Identify which cell holds the provided text, then report its [x, y] central coordinate. 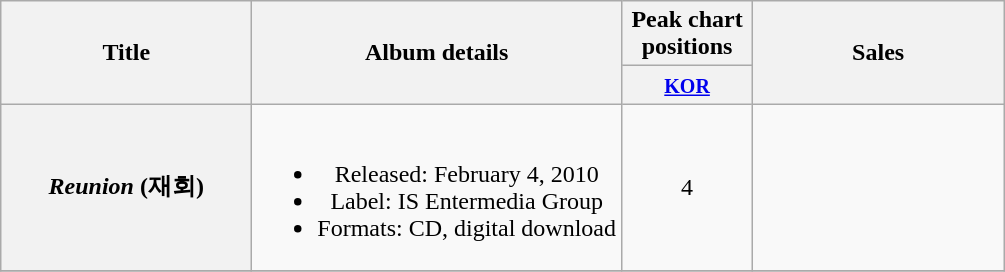
Sales [878, 52]
KOR [688, 85]
Album details [437, 52]
4 [688, 188]
Released: February 4, 2010Label: IS Entermedia GroupFormats: CD, digital download [437, 188]
Peak chart positions [688, 34]
Reunion (재회) [126, 188]
Title [126, 52]
